Search for the cell housing the specified text and yield its (x, y) center coordinate. 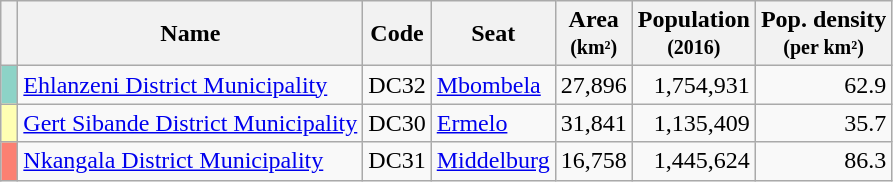
DC31 (397, 161)
DC30 (397, 123)
Gert Sibande District Municipality (190, 123)
Middelburg (493, 161)
1,135,409 (694, 123)
Area(km²) (594, 34)
1,445,624 (694, 161)
86.3 (823, 161)
Nkangala District Municipality (190, 161)
Population(2016) (694, 34)
Name (190, 34)
Ermelo (493, 123)
16,758 (594, 161)
31,841 (594, 123)
Ehlanzeni District Municipality (190, 85)
1,754,931 (694, 85)
62.9 (823, 85)
Seat (493, 34)
Code (397, 34)
DC32 (397, 85)
27,896 (594, 85)
Mbombela (493, 85)
35.7 (823, 123)
Pop. density(per km²) (823, 34)
